Return the [X, Y] coordinate for the center point of the cell that contains the specified text.  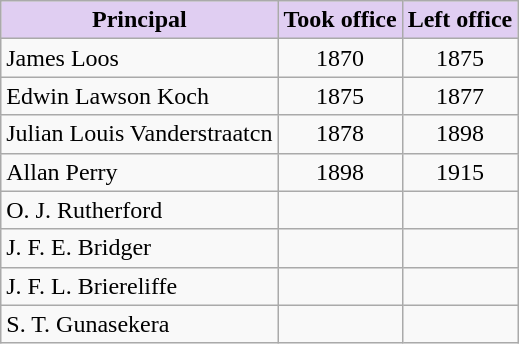
James Loos [140, 58]
Allan Perry [140, 172]
Left office [460, 20]
Took office [340, 20]
S. T. Gunasekera [140, 324]
1870 [340, 58]
1915 [460, 172]
J. F. E. Bridger [140, 248]
J. F. L. Briereliffe [140, 286]
Julian Louis Vanderstraatcn [140, 134]
Principal [140, 20]
O. J. Rutherford [140, 210]
1877 [460, 96]
1878 [340, 134]
Edwin Lawson Koch [140, 96]
